Identify which cell holds the provided text, then report its [x, y] central coordinate. 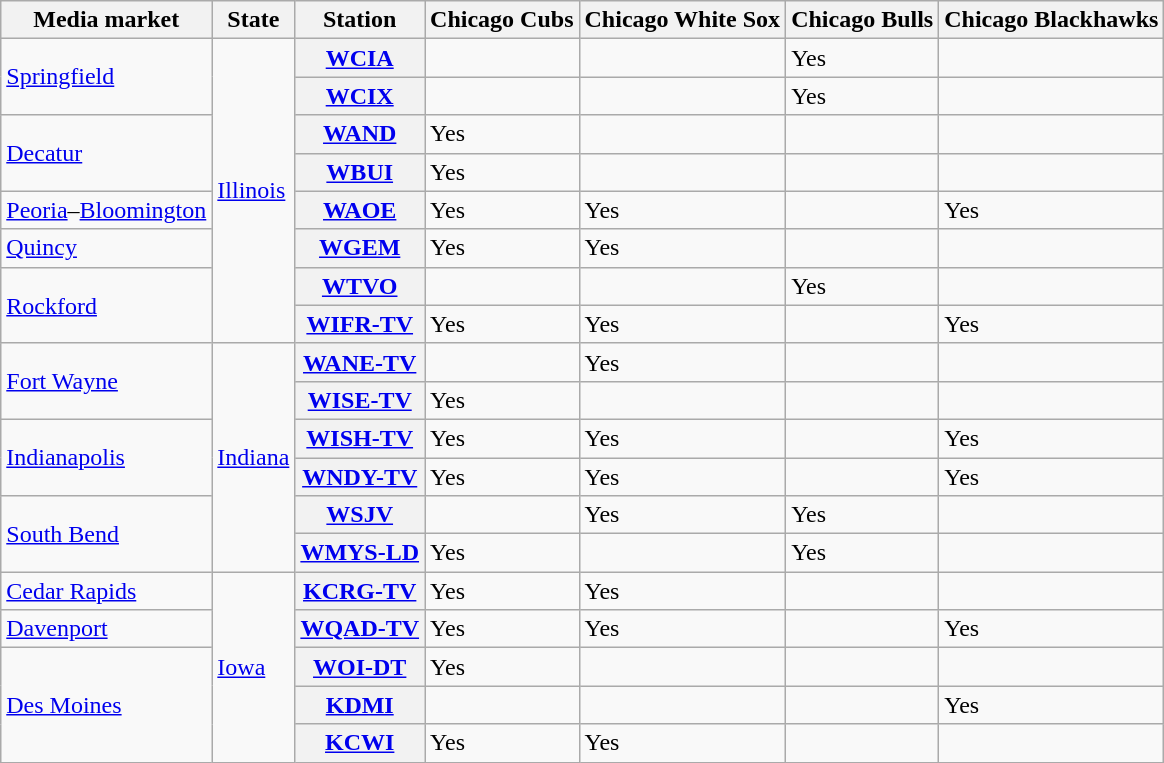
Peoria–Bloomington [106, 210]
Rockford [106, 305]
Illinois [254, 191]
WAND [360, 134]
Fort Wayne [106, 381]
South Bend [106, 534]
Chicago Cubs [502, 20]
WBUI [360, 172]
WQAD-TV [360, 629]
Cedar Rapids [106, 591]
WISH-TV [360, 438]
WOI-DT [360, 667]
Indiana [254, 457]
Station [360, 20]
WGEM [360, 248]
WNDY-TV [360, 477]
Davenport [106, 629]
WIFR-TV [360, 324]
WMYS-LD [360, 553]
WISE-TV [360, 400]
WCIX [360, 96]
Quincy [106, 248]
KDMI [360, 705]
WANE-TV [360, 362]
WTVO [360, 286]
Decatur [106, 153]
WSJV [360, 515]
WAOE [360, 210]
Chicago Blackhawks [1052, 20]
Iowa [254, 667]
KCRG-TV [360, 591]
WCIA [360, 58]
State [254, 20]
Springfield [106, 77]
Des Moines [106, 705]
Indianapolis [106, 457]
Chicago White Sox [682, 20]
Media market [106, 20]
Chicago Bulls [862, 20]
KCWI [360, 743]
